Capture the cell that displays the provided text and extract its [X, Y] central coordinate. 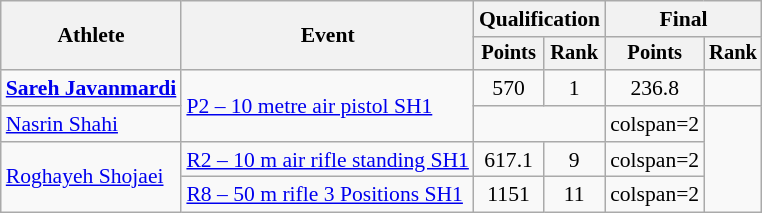
Roghayeh Shojaei [92, 178]
Nasrin Shahi [92, 124]
P2 – 10 metre air pistol SH1 [328, 106]
Qualification [540, 19]
11 [574, 195]
570 [508, 88]
R8 – 50 m rifle 3 Positions SH1 [328, 195]
236.8 [654, 88]
1151 [508, 195]
Sareh Javanmardi [92, 88]
9 [574, 160]
R2 – 10 m air rifle standing SH1 [328, 160]
Event [328, 36]
617.1 [508, 160]
Athlete [92, 36]
Final [684, 19]
1 [574, 88]
